Pinpoint the cell where the given text exists, returning its (X, Y) midpoint coordinate. 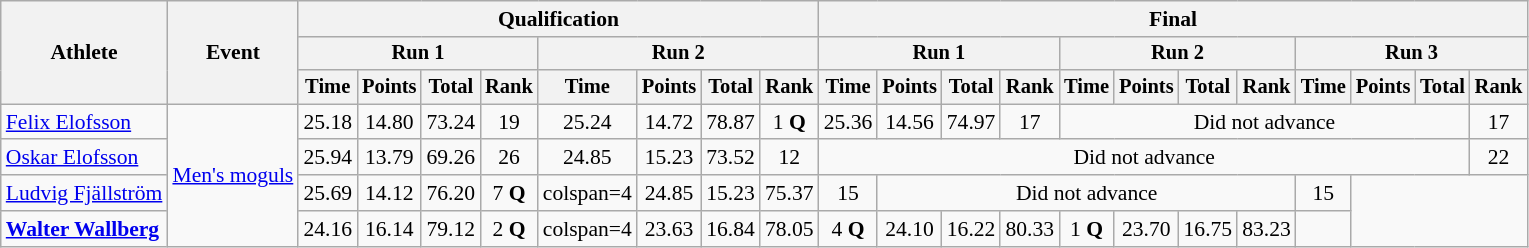
78.87 (730, 122)
Oskar Elofsson (84, 158)
76.20 (450, 193)
Event (232, 52)
Run 3 (1412, 54)
25.18 (328, 122)
14.12 (389, 193)
16.75 (1208, 229)
24.10 (909, 229)
24.16 (328, 229)
14.72 (669, 122)
Final (1174, 19)
Ludvig Fjällström (84, 193)
16.14 (389, 229)
7 Q (509, 193)
83.23 (1266, 229)
74.97 (972, 122)
26 (509, 158)
25.36 (848, 122)
Walter Wallberg (84, 229)
73.52 (730, 158)
14.80 (389, 122)
78.05 (790, 229)
79.12 (450, 229)
25.69 (328, 193)
69.26 (450, 158)
12 (790, 158)
4 Q (848, 229)
Felix Elofsson (84, 122)
16.84 (730, 229)
80.33 (1030, 229)
75.37 (790, 193)
19 (509, 122)
23.63 (669, 229)
73.24 (450, 122)
2 Q (509, 229)
16.22 (972, 229)
Athlete (84, 52)
25.94 (328, 158)
25.24 (588, 122)
22 (1499, 158)
13.79 (389, 158)
Qualification (558, 19)
Men's moguls (232, 175)
23.70 (1146, 229)
14.56 (909, 122)
